Return the [x, y] coordinate for the center point of the cell that contains the specified text.  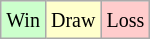
Loss [126, 20]
Win [24, 20]
Draw [72, 20]
